For the text-containing cell, return its midpoint in (x, y) coordinate format. 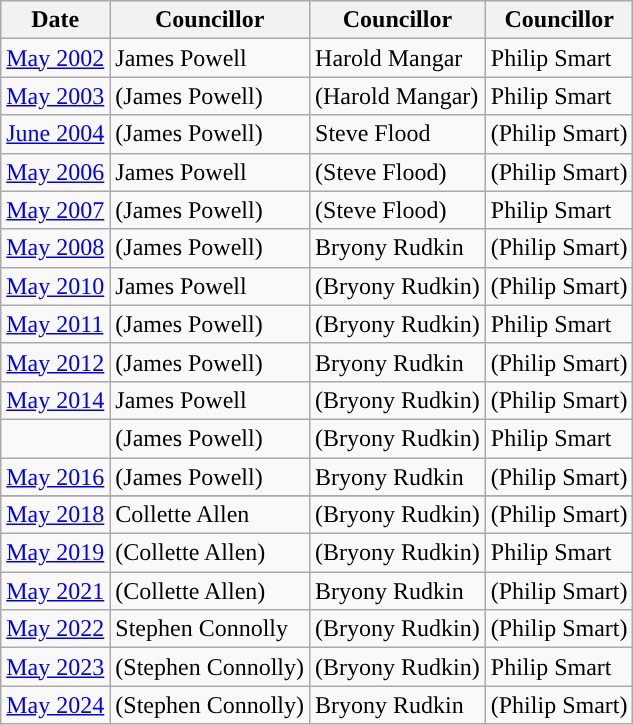
May 2018 (56, 515)
May 2014 (56, 400)
Steve Flood (398, 134)
Stephen Connolly (210, 629)
May 2011 (56, 324)
May 2010 (56, 286)
May 2021 (56, 591)
May 2022 (56, 629)
May 2007 (56, 210)
June 2004 (56, 134)
May 2024 (56, 705)
Harold Mangar (398, 58)
May 2023 (56, 667)
May 2012 (56, 362)
Date (56, 20)
May 2019 (56, 553)
May 2006 (56, 172)
May 2002 (56, 58)
May 2003 (56, 96)
May 2016 (56, 477)
Collette Allen (210, 515)
(Harold Mangar) (398, 96)
May 2008 (56, 248)
